Locate the cell with the specified text and output its [X, Y] center coordinate. 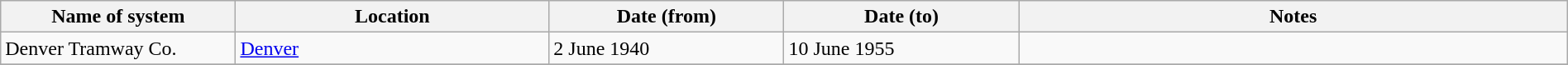
Date (from) [667, 17]
Denver Tramway Co. [118, 48]
Name of system [118, 17]
10 June 1955 [901, 48]
Denver [392, 48]
Location [392, 17]
Notes [1293, 17]
2 June 1940 [667, 48]
Date (to) [901, 17]
